Extract the [X, Y] coordinate from the center of the cell holding the provided text.  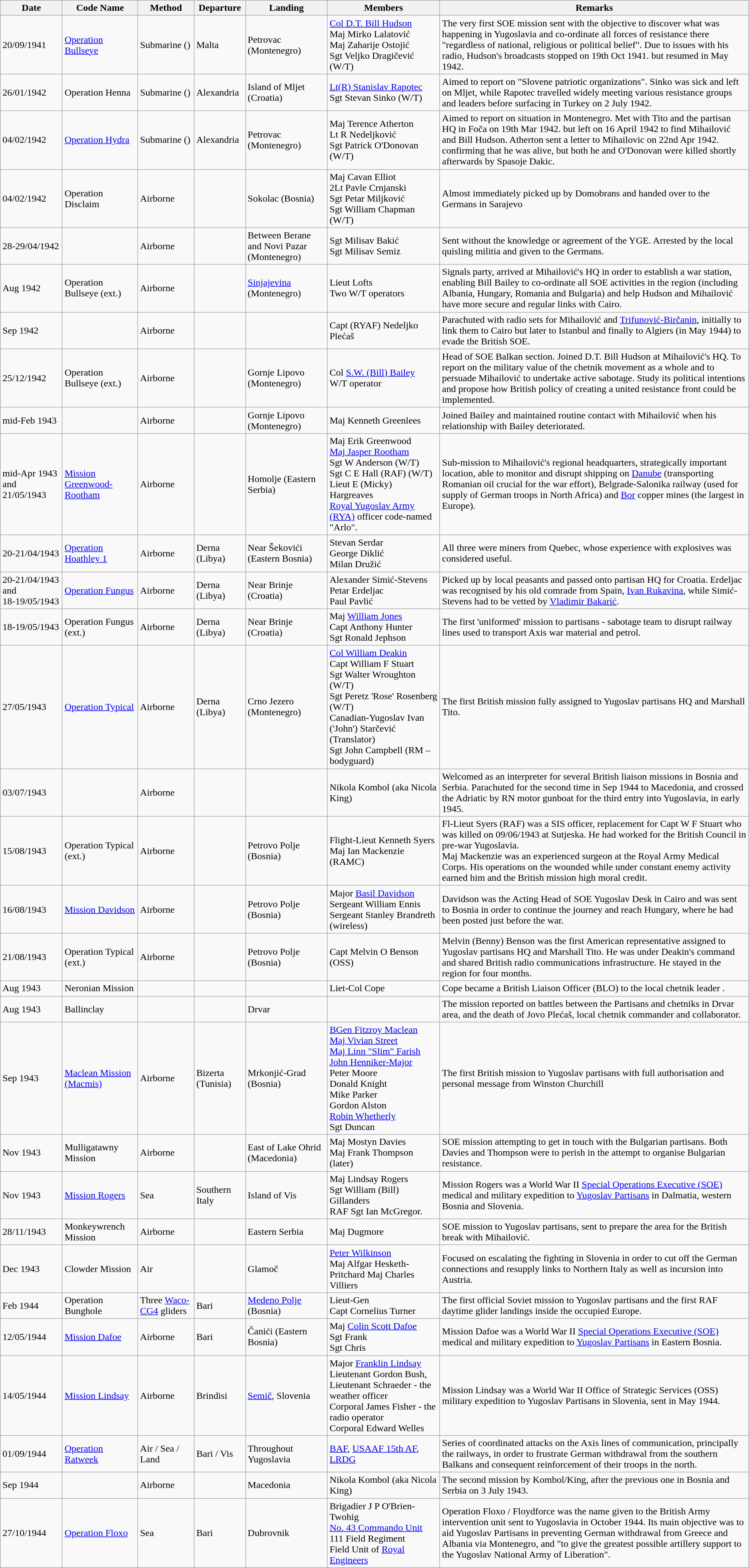
Date [31, 8]
21/08/1943 [31, 957]
Operation Bunghole [100, 1306]
mid-Apr 1943 and 21/05/1943 [31, 484]
Čanići (Eastern Bosnia) [286, 1337]
Capt (RYAF) Nedeljko Plećaš [383, 330]
Landing [286, 8]
Bari / Vis [220, 1454]
Method [166, 8]
Mission Dafoe was a World War II Special Operations Executive (SOE) medical and military expedition to Yugoslav Partisans in Eastern Bosnia. [594, 1337]
Operation Fungus (ext.) [100, 627]
Joined Bailey and maintained routine contact with Mihailović when his relationship with Bailey deteriorated. [594, 420]
26/01/1942 [31, 92]
Flight-Lieut Kenneth SyersMaj Ian Mackenzie (RAMC) [383, 851]
Lieut-Gen Capt Cornelius Turner [383, 1306]
Mission Rogers [100, 1195]
The first British mission to Yugoslav partisans with full authorisation and personal message from Winston Churchill [594, 1078]
The first British mission fully assigned to Yugoslav partisans HQ and Marshall Tito. [594, 707]
27/05/1943 [31, 707]
Mission Dafoe [100, 1337]
Island of Mljet (Croatia) [286, 92]
Operation Fungus [100, 590]
Mrkonjić-Grad (Bosnia) [286, 1078]
Operation Typical [100, 707]
Island of Vis [286, 1195]
Bizerta (Tunisia) [220, 1078]
Operation Henna [100, 92]
Operation Hydra [100, 140]
Near Šekovići (Eastern Bosnia) [286, 553]
28-29/04/1942 [31, 246]
Aug 1942 [31, 288]
Maj Lindsay RogersSgt William (Bill) GillandersRAF Sgt Ian McGregor. [383, 1195]
Crno Jezero (Montenegro) [286, 707]
14/05/1944 [31, 1395]
27/10/1944 [31, 1533]
The first 'uniformed' mission to partisans - sabotage team to disrupt railway lines used to transport Axis war material and petrol. [594, 627]
Operation Disclaim [100, 198]
Homolje (Eastern Serbia) [286, 484]
Maj Cavan Elliot2Lt Pavle CrnjanskiSgt Petar MiljkovićSgt William Chapman (W/T) [383, 198]
Capt Melvin O Benson (OSS) [383, 957]
Dec 1943 [31, 1269]
Maj William JonesCapt Anthony HunterSgt Ronald Jephson [383, 627]
Clowder Mission [100, 1269]
Sent without the knowledge or agreement of the YGE. Arrested by the local quisling militia and given to the Germans. [594, 246]
16/08/1943 [31, 910]
15/08/1943 [31, 851]
Southern Italy [220, 1195]
Lt(R) Stanislav RapotecSgt Stevan Sinko (W/T) [383, 92]
All three were miners from Quebec, whose experience with explosives was considered useful. [594, 553]
Air / Sea / Land [166, 1454]
Members [383, 8]
Three Waco-CG4 gliders [166, 1306]
East of Lake Ohrid (Macedonia) [286, 1153]
Peter WilkinsonMaj Alfgar Hesketh-Pritchard Maj Charles Villiers [383, 1269]
Semič, Slovenia [286, 1395]
Remarks [594, 8]
Col S.W. (Bill) BaileyW/T operator [383, 378]
Sokolac (Bosnia) [286, 198]
The second mission by Kombol/King, after the previous one in Bosnia and Serbia on 3 July 1943. [594, 1486]
18-19/05/1943 [31, 627]
20-21/04/1943 [31, 553]
Major Basil DavidsonSergeant William Ennis Sergeant Stanley Brandreth (wireless) [383, 910]
Operation Hoathley 1 [100, 553]
Dubrovnik [286, 1533]
Sinjajevina (Montenegro) [286, 288]
Medeno Polje (Bosnia) [286, 1306]
01/09/1944 [31, 1454]
Operation Floxo [100, 1533]
mid-Feb 1943 [31, 420]
Maj Mostyn DaviesMaj Frank Thompson (later) [383, 1153]
28/11/1943 [31, 1232]
Lieut LoftsTwo W/T operators [383, 288]
Drvar [286, 1009]
20/09/1941 [31, 45]
03/07/1943 [31, 793]
Maj Terence AthertonLt R NedeljkovićSgt Patrick O'Donovan (W/T) [383, 140]
Sep 1942 [31, 330]
Petrovo Polje(Bosnia) [286, 910]
Ballinclay [100, 1009]
Operation Bullseye [100, 45]
Sep 1944 [31, 1486]
Stevan SerdarGeorge DiklićMilan Družić [383, 553]
Mulligatawny Mission [100, 1153]
12/05/1944 [31, 1337]
Mission Davidson [100, 910]
SOE mission to Yugoslav partisans, sent to prepare the area for the British break with Mihailović. [594, 1232]
Cope became a British Liaison Officer (BLO) to the local chetnik leader . [594, 988]
20-21/04/1943and18-19/05/1943 [31, 590]
Eastern Serbia [286, 1232]
Malta [220, 45]
Neronian Mission [100, 988]
Air [166, 1269]
Liet-Col Cope [383, 988]
25/12/1942 [31, 378]
Code Name [100, 8]
Glamoč [286, 1269]
Col D.T. Bill HudsonMaj Mirko LalatovićMaj Zaharije OstojićSgt Veljko Dragičević (W/T) [383, 45]
Mission Lindsay [100, 1395]
Maj Kenneth Greenlees [383, 420]
Between Berane and Novi Pazar (Montenegro) [286, 246]
Mission Greenwood-Rootham [100, 484]
Throughout Yugoslavia [286, 1454]
BAF, USAAF 15th AF, LRDG [383, 1454]
Maj Dugmore [383, 1232]
Brigadier J P O'Brien-TwohigNo. 43 Commando Unit111 Field RegimentField Unit of Royal Engineers [383, 1533]
Almost immediately picked up by Domobrans and handed over to the Germans in Sarajevo [594, 198]
Sep 1943 [31, 1078]
Feb 1944 [31, 1306]
Mission Lindsay was a World War II Office of Strategic Services (OSS) military expedition to Yugoslav Partisans in Slovenia, sent in May 1944. [594, 1395]
Sgt Milisav BakićSgt Milisav Semiz [383, 246]
Brindisi [220, 1395]
Operation Ratweek [100, 1454]
Monkeywrench Mission [100, 1232]
Maclean Mission (Macmis) [100, 1078]
The first official Soviet mission to Yugoslav partisans and the first RAF daytime glider landings inside the occupied Europe. [594, 1306]
Macedonia [286, 1486]
Departure [220, 8]
Maj Colin Scott DafoeSgt FrankSgt Chris [383, 1337]
Alexander Simić-StevensPetar ErdeljacPaul Pavlić [383, 590]
